Locate the cell with the specified text and output its (X, Y) center coordinate. 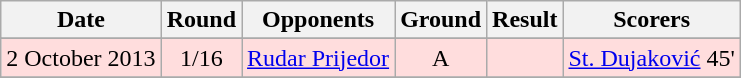
1/16 (201, 58)
Scorers (652, 20)
Round (201, 20)
Rudar Prijedor (318, 58)
Date (81, 20)
Result (525, 20)
A (441, 58)
Opponents (318, 20)
Ground (441, 20)
2 October 2013 (81, 58)
St. Dujaković 45' (652, 58)
